Locate the cell with the specified text and output its [X, Y] center coordinate. 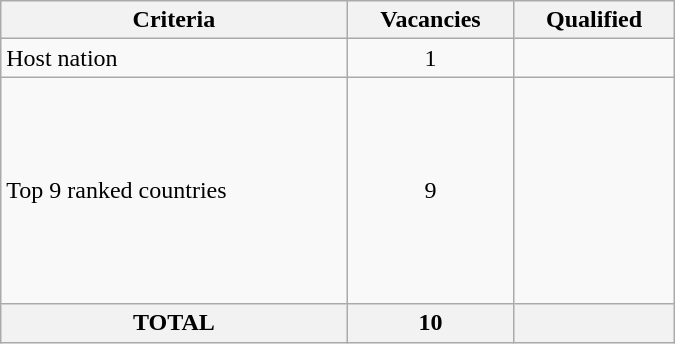
Criteria [174, 20]
Vacancies [430, 20]
Qualified [594, 20]
10 [430, 323]
TOTAL [174, 323]
Host nation [174, 58]
Top 9 ranked countries [174, 190]
1 [430, 58]
9 [430, 190]
